Capture the cell that displays the provided text and extract its [X, Y] central coordinate. 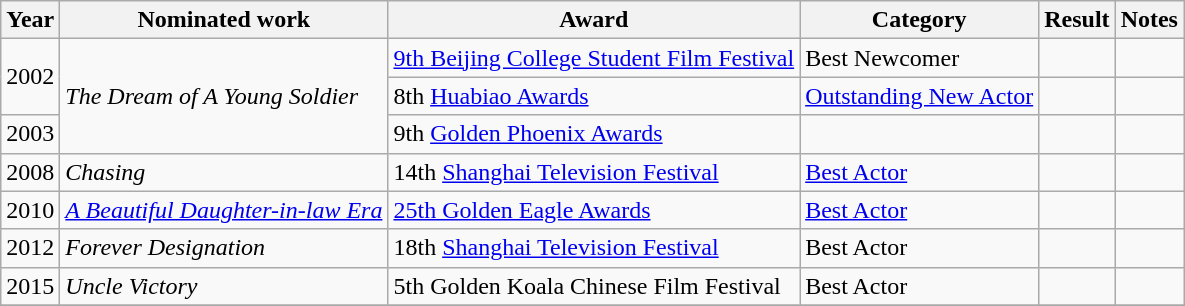
Year [30, 20]
2008 [30, 172]
Notes [1149, 20]
9th Golden Phoenix Awards [594, 134]
2003 [30, 134]
8th Huabiao Awards [594, 96]
Outstanding New Actor [920, 96]
2012 [30, 248]
The Dream of A Young Soldier [224, 96]
Chasing [224, 172]
Best Newcomer [920, 58]
Result [1077, 20]
18th Shanghai Television Festival [594, 248]
25th Golden Eagle Awards [594, 210]
2010 [30, 210]
A Beautiful Daughter-in-law Era [224, 210]
14th Shanghai Television Festival [594, 172]
Award [594, 20]
2002 [30, 77]
2015 [30, 286]
Uncle Victory [224, 286]
9th Beijing College Student Film Festival [594, 58]
5th Golden Koala Chinese Film Festival [594, 286]
Forever Designation [224, 248]
Nominated work [224, 20]
Category [920, 20]
